Extract the (x, y) coordinate from the center of the cell holding the provided text.  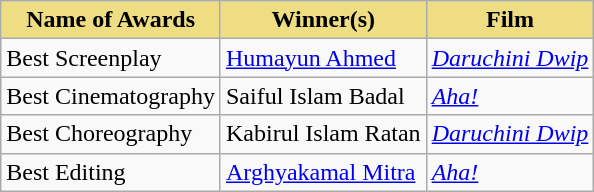
Saiful Islam Badal (323, 96)
Best Editing (111, 172)
Winner(s) (323, 20)
Humayun Ahmed (323, 58)
Best Screenplay (111, 58)
Name of Awards (111, 20)
Kabirul Islam Ratan (323, 134)
Best Choreography (111, 134)
Best Cinematography (111, 96)
Film (510, 20)
Arghyakamal Mitra (323, 172)
